Return the (X, Y) coordinate for the center point of the cell that contains the specified text.  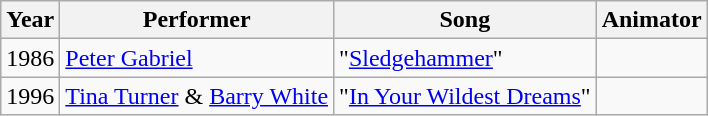
Year (30, 20)
"In Your Wildest Dreams" (466, 96)
Peter Gabriel (197, 58)
Tina Turner & Barry White (197, 96)
Song (466, 20)
1986 (30, 58)
"Sledgehammer" (466, 58)
Performer (197, 20)
Animator (652, 20)
1996 (30, 96)
